Provide the (x, y) coordinate of the cell's center where the given text is located.  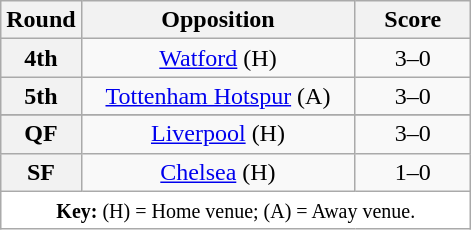
4th (41, 58)
Watford (H) (218, 58)
5th (41, 96)
QF (41, 134)
Key: (H) = Home venue; (A) = Away venue. (236, 210)
1–0 (413, 172)
Chelsea (H) (218, 172)
SF (41, 172)
Opposition (218, 20)
Score (413, 20)
Liverpool (H) (218, 134)
Tottenham Hotspur (A) (218, 96)
Round (41, 20)
